For the text-containing cell, return its midpoint in (x, y) coordinate format. 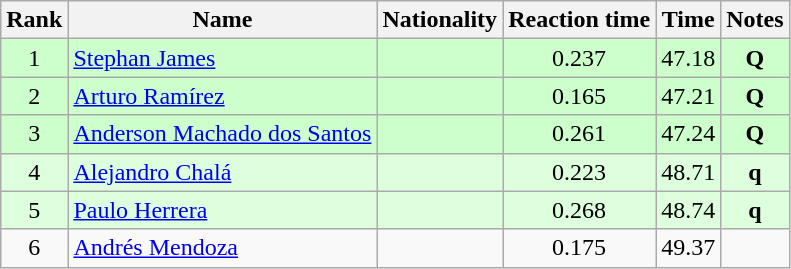
Arturo Ramírez (222, 96)
Notes (755, 20)
Nationality (440, 20)
48.74 (688, 210)
0.223 (580, 172)
47.24 (688, 134)
0.268 (580, 210)
Time (688, 20)
47.21 (688, 96)
Alejandro Chalá (222, 172)
4 (34, 172)
2 (34, 96)
Anderson Machado dos Santos (222, 134)
0.237 (580, 58)
49.37 (688, 248)
0.261 (580, 134)
3 (34, 134)
5 (34, 210)
Reaction time (580, 20)
1 (34, 58)
Paulo Herrera (222, 210)
Name (222, 20)
47.18 (688, 58)
Rank (34, 20)
6 (34, 248)
48.71 (688, 172)
Andrés Mendoza (222, 248)
0.175 (580, 248)
0.165 (580, 96)
Stephan James (222, 58)
